From the cell containing the given text, extract its center point as (X, Y) coordinate. 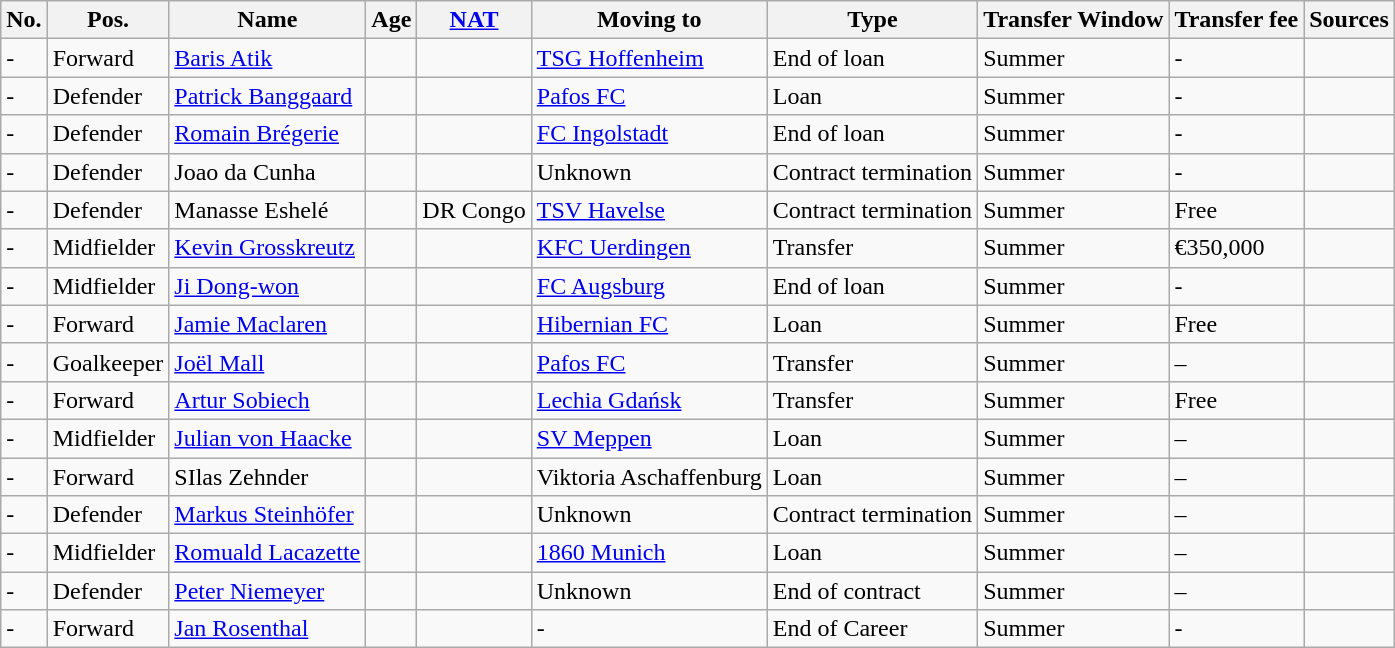
Julian von Haacke (268, 438)
Pos. (108, 20)
€350,000 (1236, 248)
Lechia Gdańsk (649, 400)
Name (268, 20)
Baris Atik (268, 58)
Patrick Banggaard (268, 96)
End of contract (872, 591)
Goalkeeper (108, 362)
Kevin Grosskreutz (268, 248)
DR Congo (474, 210)
Romuald Lacazette (268, 553)
Joao da Cunha (268, 172)
Viktoria Aschaffenburg (649, 477)
Jan Rosenthal (268, 629)
TSV Havelse (649, 210)
Age (392, 20)
FC Augsburg (649, 286)
Romain Brégerie (268, 134)
SIlas Zehnder (268, 477)
1860 Munich (649, 553)
Jamie Maclaren (268, 324)
FC Ingolstadt (649, 134)
Manasse Eshelé (268, 210)
KFC Uerdingen (649, 248)
SV Meppen (649, 438)
Moving to (649, 20)
Hibernian FC (649, 324)
Transfer Window (1074, 20)
Markus Steinhöfer (268, 515)
NAT (474, 20)
Peter Niemeyer (268, 591)
Ji Dong-won (268, 286)
No. (24, 20)
End of Career (872, 629)
Sources (1350, 20)
TSG Hoffenheim (649, 58)
Transfer fee (1236, 20)
Artur Sobiech (268, 400)
Type (872, 20)
Joël Mall (268, 362)
